Scan for the cell matching the given text and deliver its (x, y) coordinate at center. 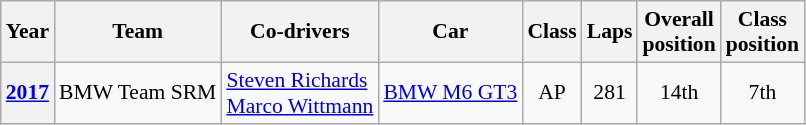
Class (552, 32)
Year (28, 32)
7th (762, 92)
Steven Richards Marco Wittmann (300, 92)
281 (610, 92)
2017 (28, 92)
Team (138, 32)
Car (450, 32)
Classposition (762, 32)
Overallposition (678, 32)
14th (678, 92)
AP (552, 92)
BMW M6 GT3 (450, 92)
Laps (610, 32)
Co-drivers (300, 32)
BMW Team SRM (138, 92)
